Output the [x, y] coordinate of the center of the cell containing the given text.  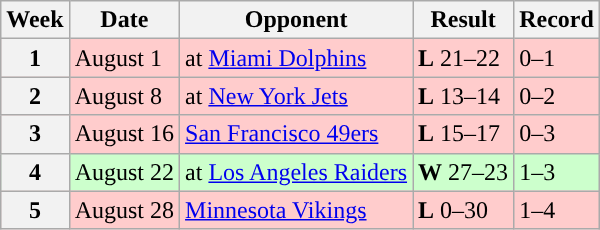
August 22 [124, 172]
3 [35, 134]
0–2 [557, 96]
at Miami Dolphins [296, 58]
1–4 [557, 210]
1–3 [557, 172]
2 [35, 96]
4 [35, 172]
L 0–30 [464, 210]
Record [557, 20]
August 8 [124, 96]
0–1 [557, 58]
Week [35, 20]
at Los Angeles Raiders [296, 172]
W 27–23 [464, 172]
5 [35, 210]
Minnesota Vikings [296, 210]
Result [464, 20]
L 13–14 [464, 96]
1 [35, 58]
L 15–17 [464, 134]
Date [124, 20]
0–3 [557, 134]
San Francisco 49ers [296, 134]
Opponent [296, 20]
at New York Jets [296, 96]
L 21–22 [464, 58]
August 1 [124, 58]
August 28 [124, 210]
August 16 [124, 134]
